Search for the cell housing the specified text and yield its (x, y) center coordinate. 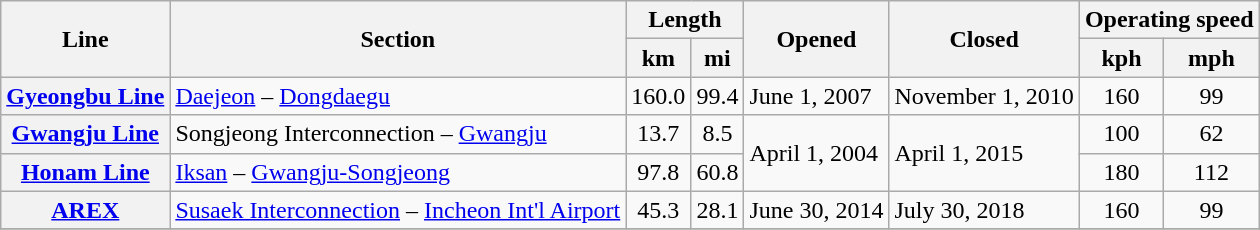
April 1, 2004 (816, 153)
Songjeong Interconnection – Gwangju (398, 134)
mph (1212, 58)
Daejeon – Dongdaegu (398, 96)
62 (1212, 134)
November 1, 2010 (984, 96)
28.1 (718, 210)
Line (86, 39)
June 30, 2014 (816, 210)
99.4 (718, 96)
June 1, 2007 (816, 96)
AREX (86, 210)
60.8 (718, 172)
Section (398, 39)
Susaek Interconnection – Incheon Int'l Airport (398, 210)
45.3 (658, 210)
Opened (816, 39)
180 (1121, 172)
July 30, 2018 (984, 210)
Operating speed (1169, 20)
13.7 (658, 134)
April 1, 2015 (984, 153)
Closed (984, 39)
Gyeongbu Line (86, 96)
kph (1121, 58)
97.8 (658, 172)
112 (1212, 172)
mi (718, 58)
Gwangju Line (86, 134)
160.0 (658, 96)
8.5 (718, 134)
Honam Line (86, 172)
km (658, 58)
100 (1121, 134)
Length (685, 20)
Iksan – Gwangju-Songjeong (398, 172)
